Scan for the cell matching the given text and deliver its [X, Y] coordinate at center. 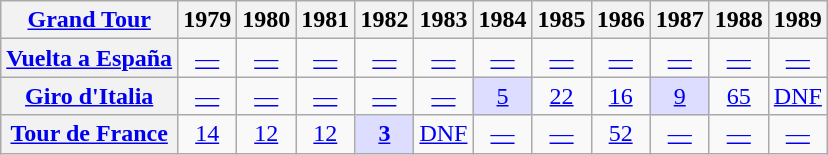
1979 [208, 20]
Grand Tour [90, 20]
16 [620, 96]
1987 [680, 20]
65 [738, 96]
14 [208, 134]
Vuelta a España [90, 58]
1981 [326, 20]
1980 [266, 20]
1985 [562, 20]
1982 [384, 20]
Tour de France [90, 134]
5 [502, 96]
1989 [798, 20]
1983 [444, 20]
1988 [738, 20]
52 [620, 134]
22 [562, 96]
3 [384, 134]
9 [680, 96]
1984 [502, 20]
Giro d'Italia [90, 96]
1986 [620, 20]
